Capture the cell that displays the provided text and extract its [X, Y] central coordinate. 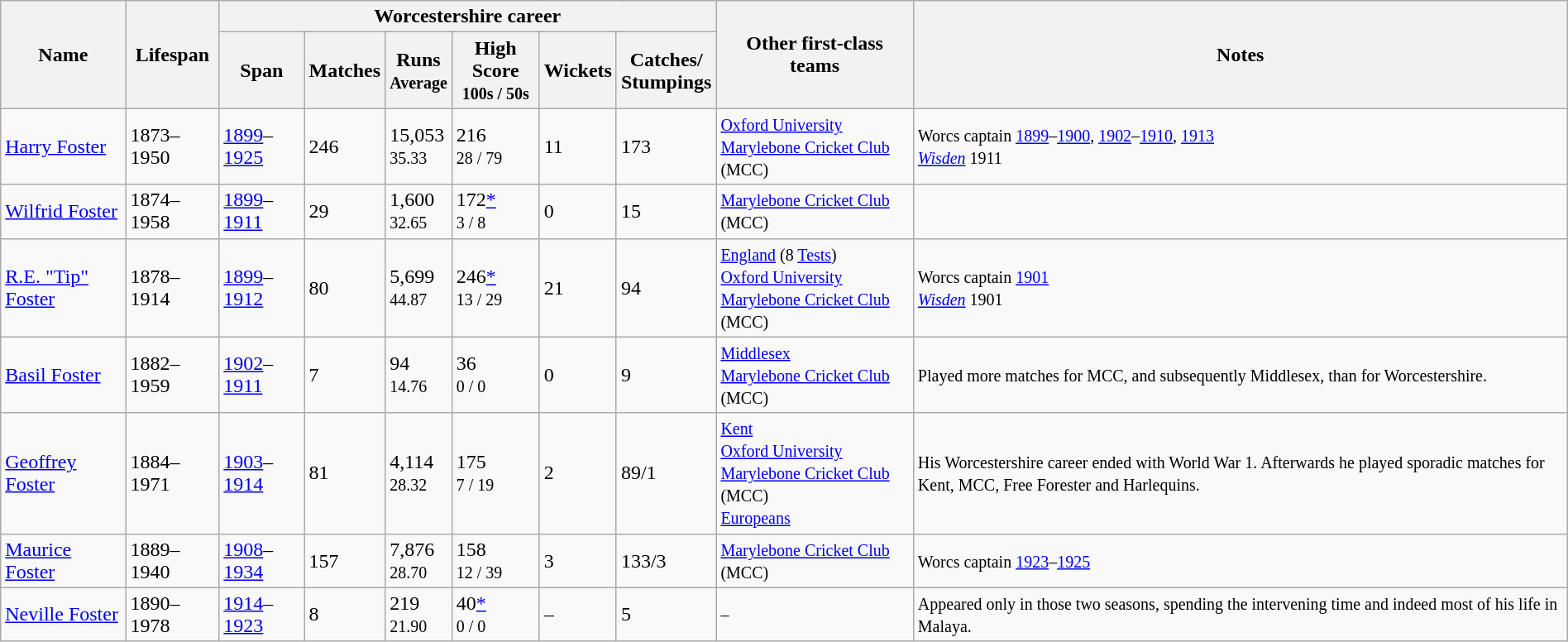
7,87628.70 [418, 561]
9 [666, 375]
133/3 [666, 561]
246 [345, 146]
1899–1911 [261, 212]
1757 / 19 [495, 473]
Harry Foster [63, 146]
9414.76 [418, 375]
157 [345, 561]
15,05335.33 [418, 146]
Geoffrey Foster [63, 473]
Notes [1241, 55]
246*13 / 29 [495, 288]
Neville Foster [63, 614]
RunsAverage [418, 70]
360 / 0 [495, 375]
15 [666, 212]
40*0 / 0 [495, 614]
1890–1978 [172, 614]
His Worcestershire career ended with World War 1. Afterwards he played sporadic matches for Kent, MCC, Free Forester and Harlequins. [1241, 473]
80 [345, 288]
Wilfrid Foster [63, 212]
Worcs captain 1923–1925 [1241, 561]
Oxford UniversityMarylebone Cricket Club (MCC) [815, 146]
Lifespan [172, 55]
1878–1914 [172, 288]
Span [261, 70]
29 [345, 212]
Maurice Foster [63, 561]
High Score100s / 50s [495, 70]
1903–1914 [261, 473]
173 [666, 146]
1874–1958 [172, 212]
Played more matches for MCC, and subsequently Middlesex, than for Worcestershire. [1241, 375]
81 [345, 473]
Catches/Stumpings [666, 70]
21628 / 79 [495, 146]
1873–1950 [172, 146]
89/1 [666, 473]
1899–1925 [261, 146]
1882–1959 [172, 375]
R.E. "Tip" Foster [63, 288]
15812 / 39 [495, 561]
4,11428.32 [418, 473]
Name [63, 55]
3 [577, 561]
Worcs captain 1899–1900, 1902–1910, 1913Wisden 1911 [1241, 146]
Worcestershire career [468, 17]
KentOxford UniversityMarylebone Cricket Club (MCC)Europeans [815, 473]
Matches [345, 70]
1914–1923 [261, 614]
2 [577, 473]
8 [345, 614]
1908–1934 [261, 561]
5,69944.87 [418, 288]
1899–1912 [261, 288]
7 [345, 375]
5 [666, 614]
Other first-class teams [815, 55]
1884–1971 [172, 473]
94 [666, 288]
1889–1940 [172, 561]
21921.90 [418, 614]
Basil Foster [63, 375]
MiddlesexMarylebone Cricket Club (MCC) [815, 375]
1902–1911 [261, 375]
11 [577, 146]
1,60032.65 [418, 212]
172*3 / 8 [495, 212]
England (8 Tests)Oxford UniversityMarylebone Cricket Club (MCC) [815, 288]
Appeared only in those two seasons, spending the intervening time and indeed most of his life in Malaya. [1241, 614]
Worcs captain 1901Wisden 1901 [1241, 288]
21 [577, 288]
Wickets [577, 70]
